Extract the (x, y) coordinate from the center of the cell holding the provided text.  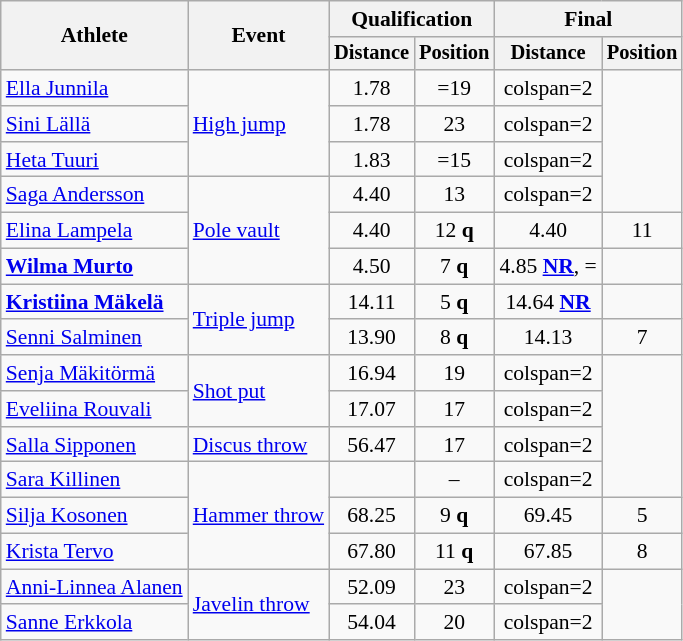
19 (454, 373)
13.90 (372, 338)
Hammer throw (258, 516)
Athlete (94, 36)
11 (642, 231)
14.64 NR (548, 302)
5 (642, 516)
Silja Kosonen (94, 516)
13 (454, 195)
54.04 (372, 623)
5 q (454, 302)
52.09 (372, 587)
14.11 (372, 302)
Javelin throw (258, 604)
Sara Killinen (94, 480)
Saga Andersson (94, 195)
8 q (454, 338)
67.80 (372, 552)
16.94 (372, 373)
– (454, 480)
9 q (454, 516)
7 q (454, 267)
Wilma Murto (94, 267)
14.13 (548, 338)
Kristiina Mäkelä (94, 302)
4.50 (372, 267)
Senni Salminen (94, 338)
Heta Tuuri (94, 160)
Sini Lällä (94, 124)
Qualification (412, 19)
8 (642, 552)
67.85 (548, 552)
Anni-Linnea Alanen (94, 587)
Discus throw (258, 445)
Triple jump (258, 320)
Elina Lampela (94, 231)
7 (642, 338)
17.07 (372, 409)
56.47 (372, 445)
High jump (258, 124)
20 (454, 623)
Salla Sipponen (94, 445)
=19 (454, 88)
69.45 (548, 516)
Senja Mäkitörmä (94, 373)
Final (588, 19)
Event (258, 36)
11 q (454, 552)
1.83 (372, 160)
Sanne Erkkola (94, 623)
4.85 NR, = (548, 267)
12 q (454, 231)
Ella Junnila (94, 88)
Krista Tervo (94, 552)
Eveliina Rouvali (94, 409)
68.25 (372, 516)
Shot put (258, 390)
Pole vault (258, 230)
=15 (454, 160)
